Search for the cell housing the specified text and yield its [X, Y] center coordinate. 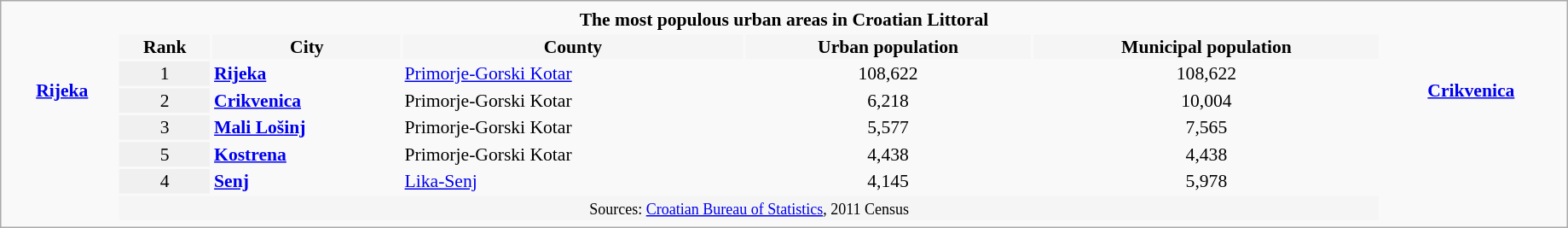
4 [165, 181]
Municipal population [1206, 46]
10,004 [1206, 100]
5,978 [1206, 181]
City [307, 46]
6,218 [888, 100]
The most populous urban areas in Croatian Littoral [784, 20]
1 [165, 73]
5 [165, 154]
7,565 [1206, 127]
Rank [165, 46]
County [573, 46]
3 [165, 127]
5,577 [888, 127]
Sources: Croatian Bureau of Statistics, 2011 Census [749, 208]
Urban population [888, 46]
Kostrena [307, 154]
Lika-Senj [573, 181]
Senj [307, 181]
2 [165, 100]
4,145 [888, 181]
Mali Lošinj [307, 127]
